Return the [x, y] coordinate for the center point of the cell that contains the specified text.  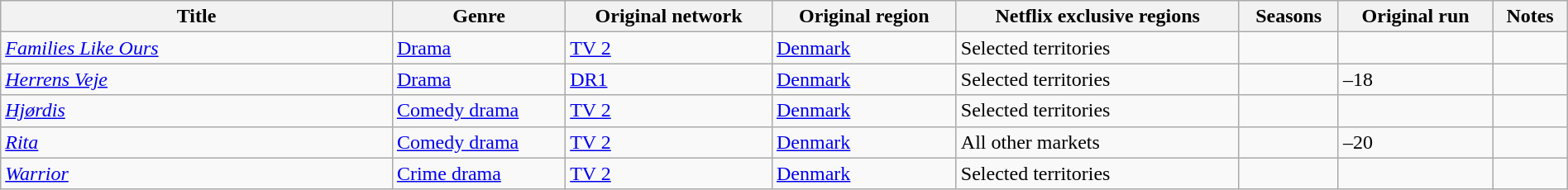
Rita [197, 142]
All other markets [1097, 142]
Title [197, 17]
Seasons [1288, 17]
–18 [1415, 79]
Genre [478, 17]
DR1 [669, 79]
Netflix exclusive regions [1097, 17]
Herrens Veje [197, 79]
Notes [1530, 17]
Warrior [197, 173]
Original region [863, 17]
Families Like Ours [197, 48]
Original network [669, 17]
Original run [1415, 17]
–20 [1415, 142]
Crime drama [478, 173]
Hjørdis [197, 111]
